Identify which cell holds the provided text, then report its [x, y] central coordinate. 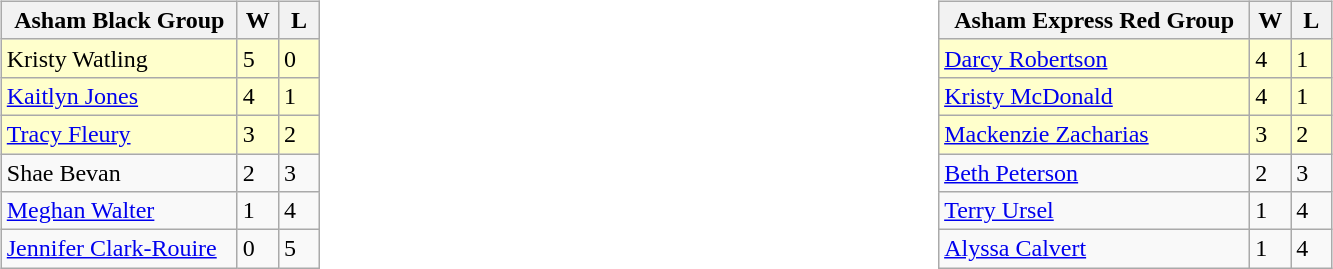
Alyssa Calvert [1094, 249]
Kristy McDonald [1094, 96]
Meghan Walter [119, 211]
Jennifer Clark-Rouire [119, 249]
Mackenzie Zacharias [1094, 134]
Darcy Robertson [1094, 58]
Kaitlyn Jones [119, 96]
Asham Black Group [119, 20]
Asham Express Red Group [1094, 20]
Tracy Fleury [119, 134]
Kristy Watling [119, 58]
Terry Ursel [1094, 211]
Shae Bevan [119, 173]
Beth Peterson [1094, 173]
